From the cell containing the given text, extract its center point as (X, Y) coordinate. 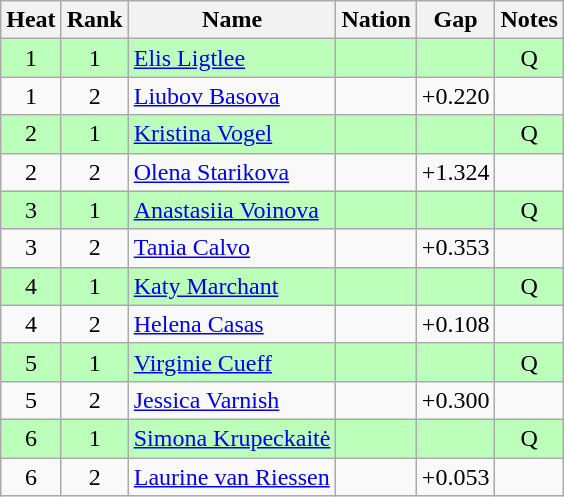
+0.220 (456, 96)
Anastasiia Voinova (232, 210)
Liubov Basova (232, 96)
Name (232, 20)
Heat (31, 20)
Notes (529, 20)
Virginie Cueff (232, 362)
Jessica Varnish (232, 400)
Katy Marchant (232, 286)
Kristina Vogel (232, 134)
Gap (456, 20)
Simona Krupeckaitė (232, 438)
Olena Starikova (232, 172)
+0.353 (456, 248)
+1.324 (456, 172)
Nation (376, 20)
Tania Calvo (232, 248)
Helena Casas (232, 324)
+0.300 (456, 400)
Elis Ligtlee (232, 58)
+0.108 (456, 324)
Laurine van Riessen (232, 477)
+0.053 (456, 477)
Rank (94, 20)
